Determine the (X, Y) coordinate at the center of the cell enclosing the given text.  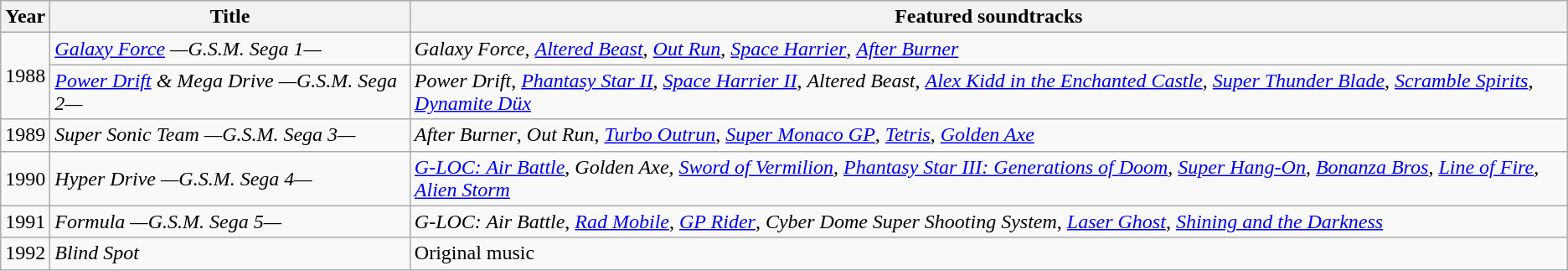
Title (230, 17)
After Burner, Out Run, Turbo Outrun, Super Monaco GP, Tetris, Golden Axe (988, 135)
Galaxy Force —G.S.M. Sega 1— (230, 49)
1988 (25, 76)
Hyper Drive —G.S.M. Sega 4— (230, 178)
1990 (25, 178)
Year (25, 17)
Formula —G.S.M. Sega 5— (230, 221)
Original music (988, 253)
G-LOC: Air Battle, Rad Mobile, GP Rider, Cyber Dome Super Shooting System, Laser Ghost, Shining and the Darkness (988, 221)
Power Drift & Mega Drive —G.S.M. Sega 2— (230, 92)
1989 (25, 135)
Featured soundtracks (988, 17)
1992 (25, 253)
Galaxy Force, Altered Beast, Out Run, Space Harrier, After Burner (988, 49)
1991 (25, 221)
G-LOC: Air Battle, Golden Axe, Sword of Vermilion, Phantasy Star III: Generations of Doom, Super Hang-On, Bonanza Bros, Line of Fire, Alien Storm (988, 178)
Super Sonic Team —G.S.M. Sega 3— (230, 135)
Blind Spot (230, 253)
